Identify which cell holds the provided text, then report its [x, y] central coordinate. 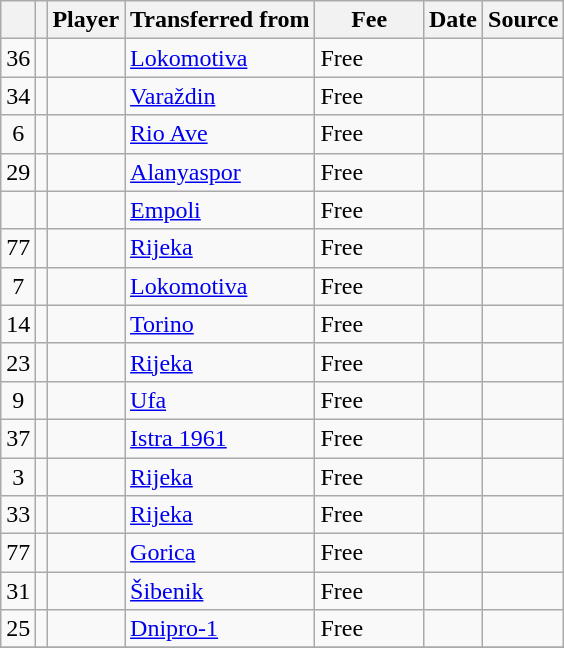
31 [18, 591]
36 [18, 58]
Source [524, 20]
25 [18, 629]
Torino [220, 324]
Varaždin [220, 96]
23 [18, 362]
Empoli [220, 210]
29 [18, 172]
33 [18, 515]
Gorica [220, 553]
9 [18, 400]
14 [18, 324]
Rio Ave [220, 134]
Fee [370, 20]
Ufa [220, 400]
Šibenik [220, 591]
Istra 1961 [220, 438]
34 [18, 96]
6 [18, 134]
7 [18, 286]
3 [18, 477]
Transferred from [220, 20]
37 [18, 438]
Dnipro-1 [220, 629]
Date [452, 20]
Player [86, 20]
Alanyaspor [220, 172]
